Pinpoint the cell where the given text exists, returning its (X, Y) midpoint coordinate. 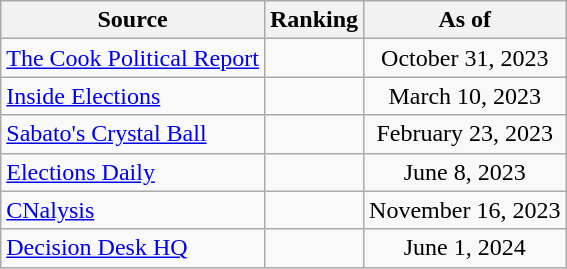
February 23, 2023 (465, 134)
Source (133, 20)
CNalysis (133, 210)
March 10, 2023 (465, 96)
Inside Elections (133, 96)
The Cook Political Report (133, 58)
November 16, 2023 (465, 210)
Sabato's Crystal Ball (133, 134)
Ranking (314, 20)
Elections Daily (133, 172)
June 1, 2024 (465, 248)
June 8, 2023 (465, 172)
October 31, 2023 (465, 58)
As of (465, 20)
Decision Desk HQ (133, 248)
